Search for the cell housing the specified text and yield its [X, Y] center coordinate. 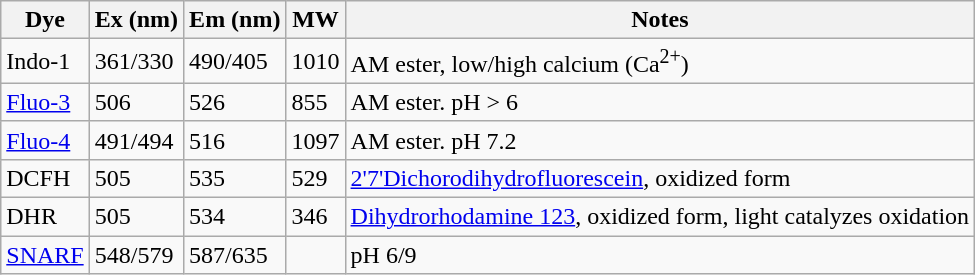
DHR [45, 217]
491/494 [136, 140]
Indo-1 [45, 62]
1097 [316, 140]
361/330 [136, 62]
516 [235, 140]
506 [136, 102]
529 [316, 178]
535 [235, 178]
SNARF [45, 255]
Dihydrorhodamine 123, oxidized form, light catalyzes oxidation [660, 217]
Fluo-3 [45, 102]
346 [316, 217]
855 [316, 102]
526 [235, 102]
Ex (nm) [136, 20]
Fluo-4 [45, 140]
Dye [45, 20]
534 [235, 217]
AM ester. pH > 6 [660, 102]
587/635 [235, 255]
490/405 [235, 62]
pH 6/9 [660, 255]
AM ester. pH 7.2 [660, 140]
DCFH [45, 178]
AM ester, low/high calcium (Ca2+) [660, 62]
Notes [660, 20]
2'7'Dichorodihydrofluorescein, oxidized form [660, 178]
1010 [316, 62]
548/579 [136, 255]
Em (nm) [235, 20]
MW [316, 20]
